Search for the cell housing the specified text and yield its (x, y) center coordinate. 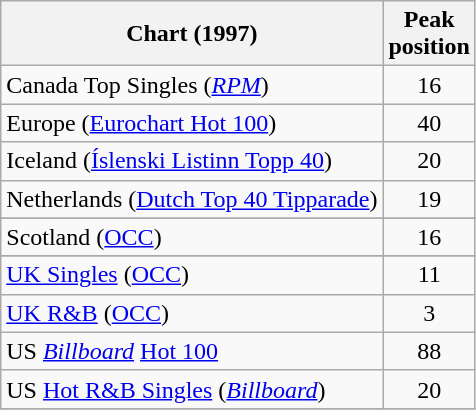
Canada Top Singles (RPM) (192, 85)
19 (429, 199)
US Billboard Hot 100 (192, 351)
UK Singles (OCC) (192, 275)
11 (429, 275)
Netherlands (Dutch Top 40 Tipparade) (192, 199)
40 (429, 123)
88 (429, 351)
Chart (1997) (192, 34)
UK R&B (OCC) (192, 313)
3 (429, 313)
Europe (Eurochart Hot 100) (192, 123)
Iceland (Íslenski Listinn Topp 40) (192, 161)
Scotland (OCC) (192, 237)
Peakposition (429, 34)
US Hot R&B Singles (Billboard) (192, 389)
